Provide the [x, y] coordinate of the cell's center where the given text is located.  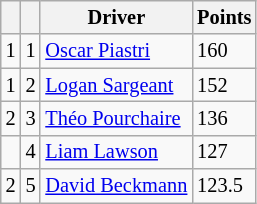
3 [31, 118]
Driver [116, 17]
Oscar Piastri [116, 51]
Théo Pourchaire [116, 118]
152 [224, 85]
Points [224, 17]
136 [224, 118]
123.5 [224, 186]
4 [31, 152]
David Beckmann [116, 186]
127 [224, 152]
5 [31, 186]
160 [224, 51]
Liam Lawson [116, 152]
Logan Sargeant [116, 85]
